For the text-containing cell, return its midpoint in [x, y] coordinate format. 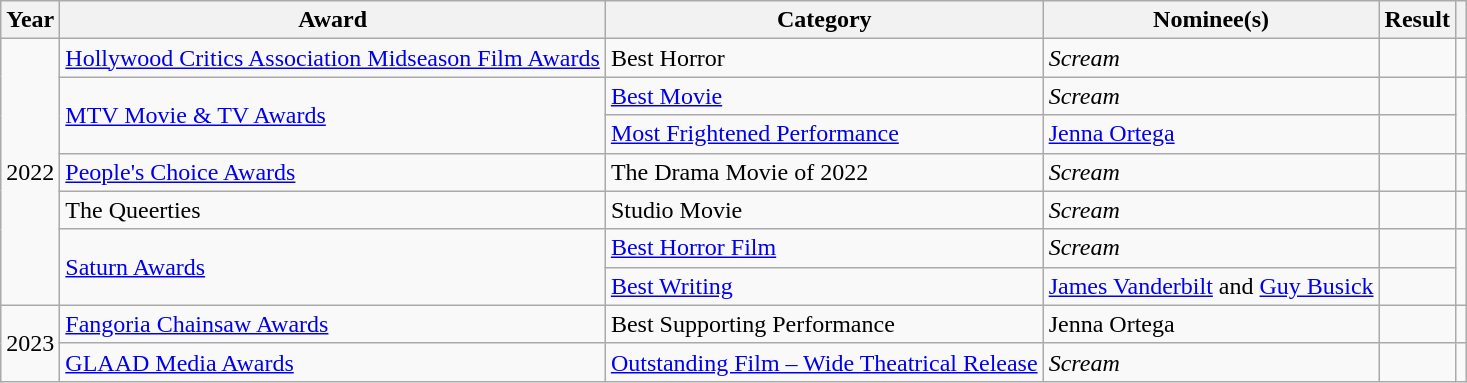
Best Writing [824, 286]
The Queerties [333, 210]
Best Horror [824, 58]
Award [333, 20]
Most Frightened Performance [824, 134]
Year [30, 20]
Best Supporting Performance [824, 324]
Saturn Awards [333, 267]
Outstanding Film – Wide Theatrical Release [824, 362]
James Vanderbilt and Guy Busick [1211, 286]
Best Horror Film [824, 248]
2023 [30, 343]
MTV Movie & TV Awards [333, 115]
Result [1417, 20]
Fangoria Chainsaw Awards [333, 324]
GLAAD Media Awards [333, 362]
Nominee(s) [1211, 20]
Best Movie [824, 96]
The Drama Movie of 2022 [824, 172]
Category [824, 20]
Hollywood Critics Association Midseason Film Awards [333, 58]
2022 [30, 172]
Studio Movie [824, 210]
People's Choice Awards [333, 172]
